Search for the cell housing the specified text and yield its (X, Y) center coordinate. 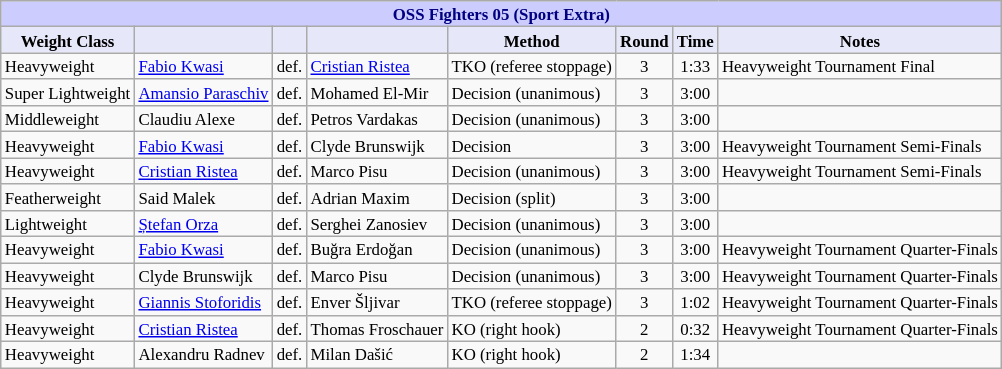
Method (531, 40)
Alexandru Radnev (203, 355)
Super Lightweight (68, 93)
Serghei Zanosiev (376, 224)
Said Malek (203, 197)
Petros Vardakas (376, 119)
Buğra Erdoğan (376, 250)
Giannis Stoforidis (203, 302)
Heavyweight Tournament Final (860, 66)
Featherweight (68, 197)
Time (696, 40)
Enver Šljivar (376, 302)
Ștefan Orza (203, 224)
1:02 (696, 302)
Weight Class (68, 40)
Middleweight (68, 119)
1:34 (696, 355)
Decision (split) (531, 197)
OSS Fighters 05 (Sport Extra) (502, 14)
Mohamed El-Mir (376, 93)
Notes (860, 40)
Thomas Froschauer (376, 328)
Claudiu Alexe (203, 119)
Lightweight (68, 224)
Decision (531, 145)
Adrian Maxim (376, 197)
Amansio Paraschiv (203, 93)
0:32 (696, 328)
Milan Dašić (376, 355)
1:33 (696, 66)
Round (644, 40)
